Scan for the cell matching the given text and deliver its (x, y) coordinate at center. 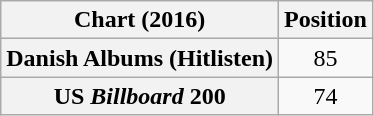
85 (326, 58)
Danish Albums (Hitlisten) (140, 58)
Chart (2016) (140, 20)
74 (326, 96)
US Billboard 200 (140, 96)
Position (326, 20)
